Scan for the cell matching the given text and deliver its [X, Y] coordinate at center. 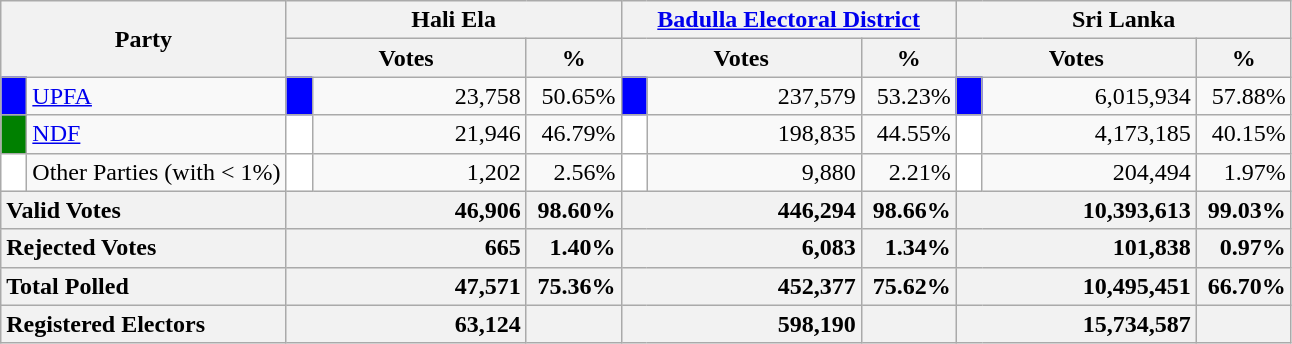
1,202 [419, 172]
4,173,185 [1089, 134]
23,758 [419, 96]
9,880 [754, 172]
47,571 [406, 286]
46,906 [406, 210]
101,838 [1076, 248]
Registered Electors [144, 324]
75.36% [574, 286]
44.55% [908, 134]
15,734,587 [1076, 324]
46.79% [574, 134]
237,579 [754, 96]
0.97% [1244, 248]
452,377 [741, 286]
1.40% [574, 248]
1.34% [908, 248]
6,083 [741, 248]
Valid Votes [144, 210]
6,015,934 [1089, 96]
10,495,451 [1076, 286]
Total Polled [144, 286]
446,294 [741, 210]
1.97% [1244, 172]
598,190 [741, 324]
198,835 [754, 134]
Party [144, 39]
98.66% [908, 210]
99.03% [1244, 210]
Badulla Electoral District [788, 20]
UPFA [156, 96]
50.65% [574, 96]
10,393,613 [1076, 210]
NDF [156, 134]
21,946 [419, 134]
75.62% [908, 286]
Rejected Votes [144, 248]
57.88% [1244, 96]
66.70% [1244, 286]
98.60% [574, 210]
204,494 [1089, 172]
665 [406, 248]
53.23% [908, 96]
2.21% [908, 172]
Hali Ela [454, 20]
63,124 [406, 324]
Other Parties (with < 1%) [156, 172]
Sri Lanka [1124, 20]
2.56% [574, 172]
40.15% [1244, 134]
